For the text-containing cell, return its midpoint in [x, y] coordinate format. 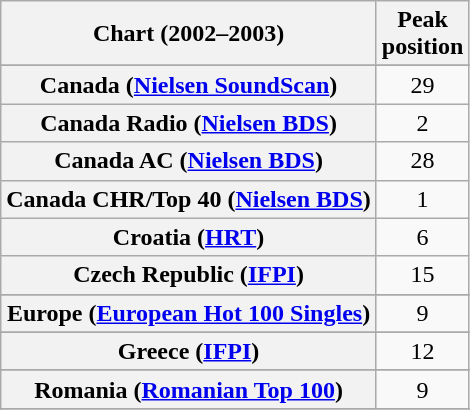
Canada AC (Nielsen BDS) [189, 161]
Romania (Romanian Top 100) [189, 389]
Greece (IFPI) [189, 351]
15 [422, 275]
12 [422, 351]
Peakposition [422, 34]
28 [422, 161]
29 [422, 85]
Canada (Nielsen SoundScan) [189, 85]
Chart (2002–2003) [189, 34]
Croatia (HRT) [189, 237]
Canada CHR/Top 40 (Nielsen BDS) [189, 199]
6 [422, 237]
Europe (European Hot 100 Singles) [189, 313]
Czech Republic (IFPI) [189, 275]
Canada Radio (Nielsen BDS) [189, 123]
2 [422, 123]
1 [422, 199]
